Scan for the cell matching the given text and deliver its (x, y) coordinate at center. 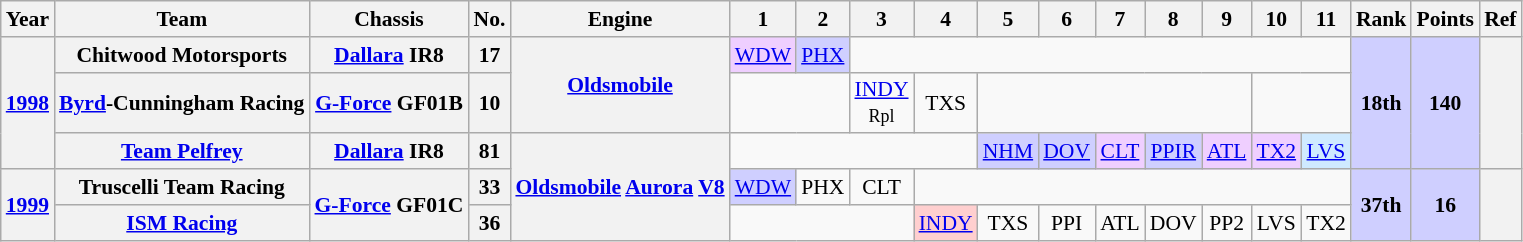
17 (489, 55)
81 (489, 152)
Rank (1382, 19)
9 (1227, 19)
PPIR (1174, 152)
1 (763, 19)
Team Pelfrey (182, 152)
Year (28, 19)
1998 (28, 103)
Byrd-Cunningham Racing (182, 102)
Ref (1500, 19)
PPI (1066, 223)
Team (182, 19)
11 (1326, 19)
Engine (620, 19)
INDY (946, 223)
Chitwood Motorsports (182, 55)
5 (1008, 19)
INDYRpl (881, 102)
Points (1445, 19)
37th (1382, 204)
ISM Racing (182, 223)
7 (1120, 19)
33 (489, 187)
18th (1382, 103)
NHM (1008, 152)
140 (1445, 103)
1999 (28, 204)
Chassis (388, 19)
6 (1066, 19)
4 (946, 19)
8 (1174, 19)
PP2 (1227, 223)
2 (822, 19)
G-Force GF01C (388, 204)
Truscelli Team Racing (182, 187)
G-Force GF01B (388, 102)
16 (1445, 204)
No. (489, 19)
3 (881, 19)
Oldsmobile (620, 86)
36 (489, 223)
Oldsmobile Aurora V8 (620, 188)
